Output the (X, Y) coordinate of the center of the cell containing the given text.  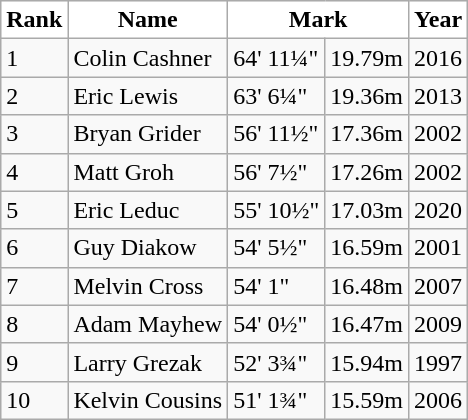
Larry Grezak (148, 362)
17.36m (367, 134)
52' 3¾" (276, 362)
3 (34, 134)
2006 (438, 400)
2 (34, 96)
17.03m (367, 210)
16.48m (367, 286)
51' 1¾" (276, 400)
8 (34, 324)
Rank (34, 20)
6 (34, 248)
19.36m (367, 96)
Eric Lewis (148, 96)
16.59m (367, 248)
Year (438, 20)
Mark (318, 20)
2007 (438, 286)
Colin Cashner (148, 58)
Name (148, 20)
15.94m (367, 362)
1997 (438, 362)
9 (34, 362)
Matt Groh (148, 172)
4 (34, 172)
56' 7½" (276, 172)
54' 0½" (276, 324)
2009 (438, 324)
7 (34, 286)
Guy Diakow (148, 248)
Melvin Cross (148, 286)
Bryan Grider (148, 134)
56' 11½" (276, 134)
1 (34, 58)
Adam Mayhew (148, 324)
15.59m (367, 400)
55' 10½" (276, 210)
2020 (438, 210)
16.47m (367, 324)
54' 5½" (276, 248)
Kelvin Cousins (148, 400)
17.26m (367, 172)
10 (34, 400)
Eric Leduc (148, 210)
19.79m (367, 58)
63' 6¼" (276, 96)
2001 (438, 248)
5 (34, 210)
2013 (438, 96)
54' 1" (276, 286)
2016 (438, 58)
64' 11¼" (276, 58)
